Search for the cell housing the specified text and yield its (X, Y) center coordinate. 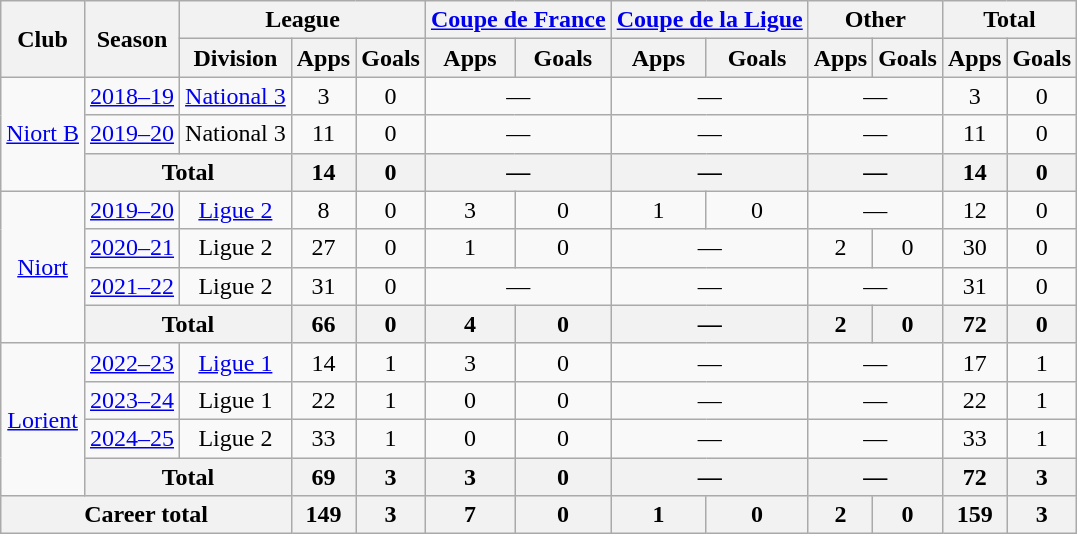
Division (236, 58)
2018–19 (132, 96)
Niort (43, 267)
League (303, 20)
Coupe de la Ligue (710, 20)
2024–25 (132, 438)
Other (875, 20)
7 (470, 515)
2022–23 (132, 362)
69 (323, 477)
Club (43, 39)
17 (974, 362)
66 (323, 324)
8 (323, 210)
149 (323, 515)
Niort B (43, 134)
Season (132, 39)
Career total (146, 515)
159 (974, 515)
4 (470, 324)
Lorient (43, 419)
2023–24 (132, 400)
30 (974, 248)
2021–22 (132, 286)
Coupe de France (518, 20)
2020–21 (132, 248)
12 (974, 210)
27 (323, 248)
